Identify which cell holds the provided text, then report its (X, Y) central coordinate. 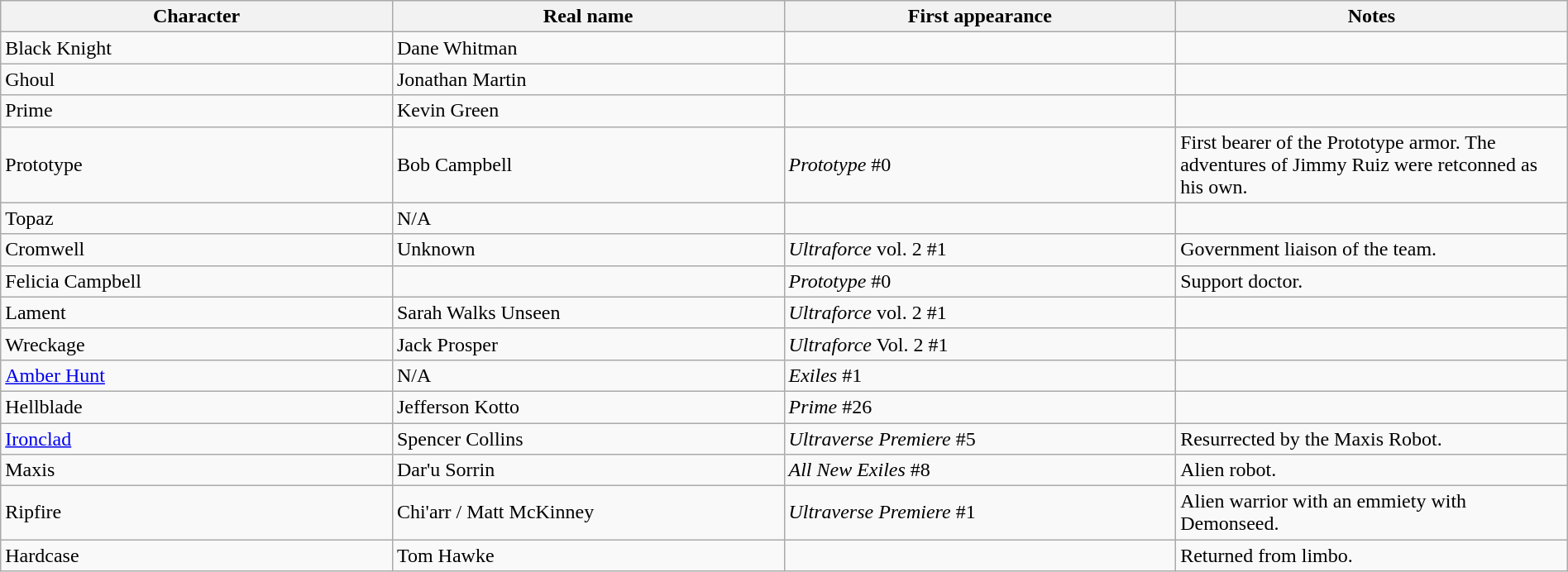
Chi'arr / Matt McKinney (588, 512)
Government liaison of the team. (1372, 250)
First bearer of the Prototype armor. The adventures of Jimmy Ruiz were retconned as his own. (1372, 164)
Real name (588, 17)
Dane Whitman (588, 48)
Jack Prosper (588, 344)
Ripfire (197, 512)
Hellblade (197, 407)
Exiles #1 (980, 375)
Hardcase (197, 555)
Ghoul (197, 79)
Notes (1372, 17)
Ultraverse Premiere #1 (980, 512)
First appearance (980, 17)
Support doctor. (1372, 281)
Jefferson Kotto (588, 407)
Unknown (588, 250)
Prime (197, 111)
Ultraforce Vol. 2 #1 (980, 344)
Prime #26 (980, 407)
Alien warrior with an emmiety with Demonseed. (1372, 512)
Wreckage (197, 344)
Sarah Walks Unseen (588, 312)
Spencer Collins (588, 439)
Topaz (197, 218)
Character (197, 17)
Ultraverse Premiere #5 (980, 439)
Lament (197, 312)
Bob Campbell (588, 164)
Ironclad (197, 439)
Maxis (197, 470)
Alien robot. (1372, 470)
Jonathan Martin (588, 79)
Black Knight (197, 48)
Amber Hunt (197, 375)
Tom Hawke (588, 555)
Kevin Green (588, 111)
Cromwell (197, 250)
All New Exiles #8 (980, 470)
Felicia Campbell (197, 281)
Dar'u Sorrin (588, 470)
Returned from limbo. (1372, 555)
Resurrected by the Maxis Robot. (1372, 439)
Prototype (197, 164)
